Find where the given text appears and provide that cell's center as (x, y) coordinate. 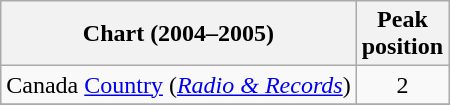
2 (402, 85)
Canada Country (Radio & Records) (178, 85)
Chart (2004–2005) (178, 34)
Peakposition (402, 34)
